Find where the given text appears and provide that cell's center as [X, Y] coordinate. 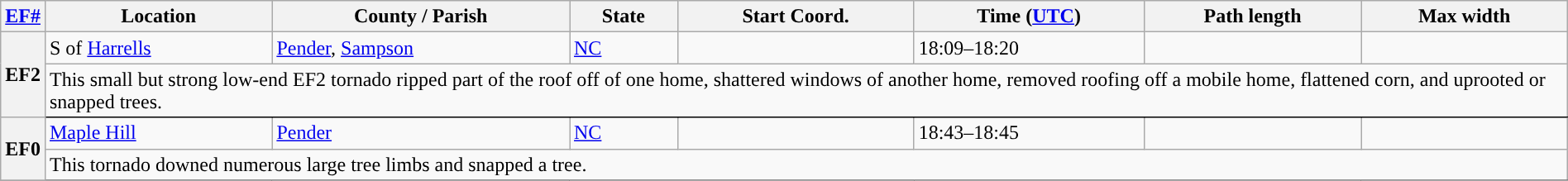
Location [158, 17]
Pender, Sampson [421, 48]
Start Coord. [796, 17]
Path length [1252, 17]
Maple Hill [158, 133]
Pender [421, 133]
EF# [23, 17]
Time (UTC) [1029, 17]
County / Parish [421, 17]
EF2 [23, 74]
18:43–18:45 [1029, 133]
18:09–18:20 [1029, 48]
This tornado downed numerous large tree limbs and snapped a tree. [806, 164]
State [624, 17]
Max width [1464, 17]
EF0 [23, 149]
S of Harrells [158, 48]
